Capture the cell that displays the provided text and extract its (X, Y) central coordinate. 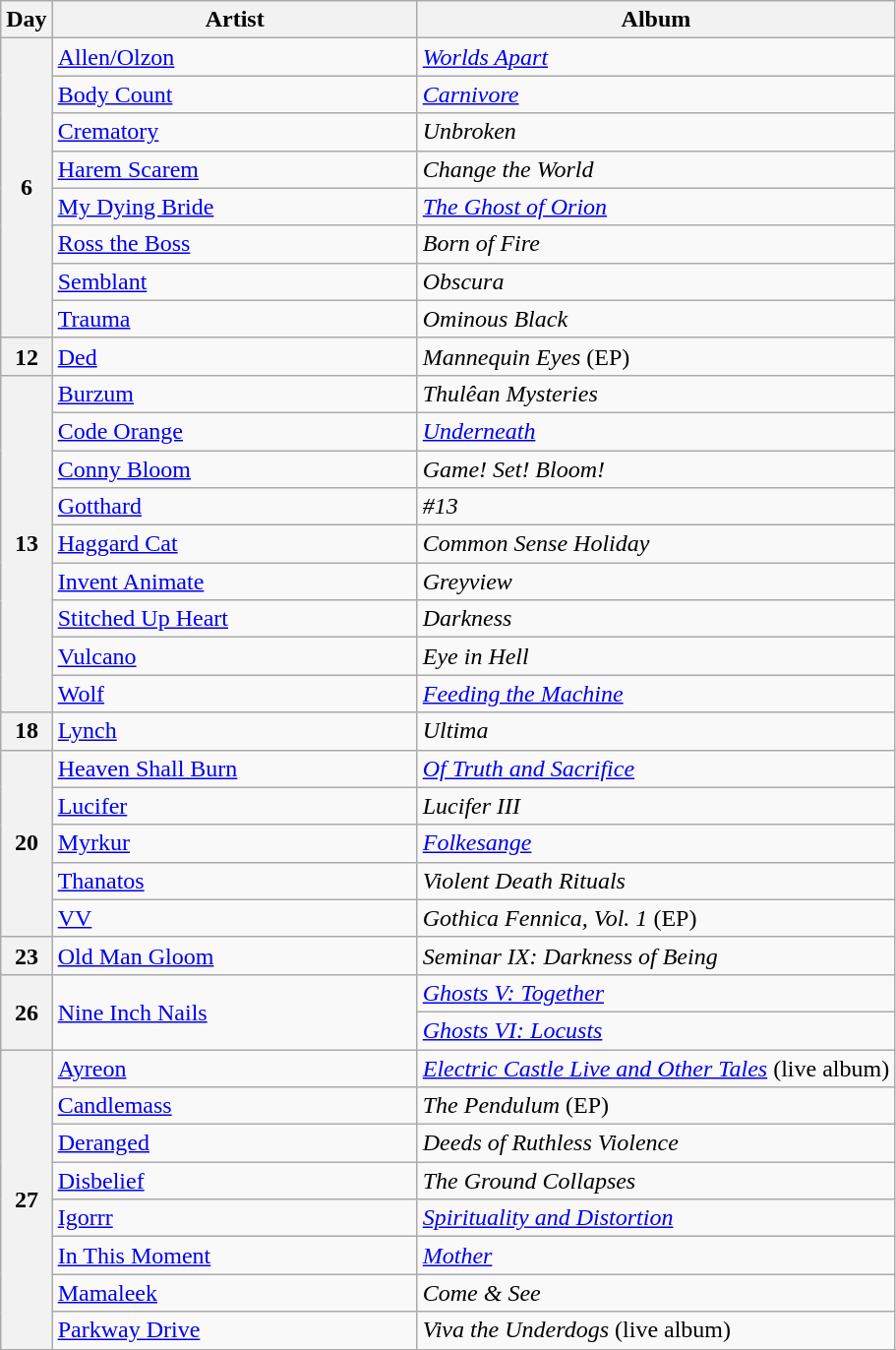
Body Count (234, 94)
Unbroken (655, 132)
Common Sense Holiday (655, 544)
12 (27, 356)
Ayreon (234, 1068)
Album (655, 20)
Day (27, 20)
Disbelief (234, 1181)
Crematory (234, 132)
Worlds Apart (655, 57)
Conny Bloom (234, 469)
Invent Animate (234, 582)
Mannequin Eyes (EP) (655, 356)
#13 (655, 507)
Greyview (655, 582)
Electric Castle Live and Other Tales (live album) (655, 1068)
Myrkur (234, 843)
Thulêan Mysteries (655, 394)
The Ground Collapses (655, 1181)
Darkness (655, 619)
Ominous Black (655, 319)
Parkway Drive (234, 1330)
Game! Set! Bloom! (655, 469)
13 (27, 543)
Change the World (655, 169)
Wolf (234, 694)
Trauma (234, 319)
Semblant (234, 281)
Vulcano (234, 656)
Spirituality and Distortion (655, 1218)
Born of Fire (655, 244)
18 (27, 731)
Deranged (234, 1143)
Thanatos (234, 881)
Eye in Hell (655, 656)
Violent Death Rituals (655, 881)
Burzum (234, 394)
6 (27, 188)
20 (27, 843)
Candlemass (234, 1106)
Stitched Up Heart (234, 619)
Come & See (655, 1293)
Viva the Underdogs (live album) (655, 1330)
Ross the Boss (234, 244)
Mamaleek (234, 1293)
Seminar IX: Darkness of Being (655, 955)
Old Man Gloom (234, 955)
In This Moment (234, 1256)
Igorrr (234, 1218)
My Dying Bride (234, 207)
Carnivore (655, 94)
Lucifer III (655, 806)
Artist (234, 20)
Of Truth and Sacrifice (655, 768)
The Pendulum (EP) (655, 1106)
Code Orange (234, 431)
Gothica Fennica, Vol. 1 (EP) (655, 918)
23 (27, 955)
Ghosts V: Together (655, 993)
Mother (655, 1256)
Ghosts VI: Locusts (655, 1030)
Lynch (234, 731)
Obscura (655, 281)
Ded (234, 356)
Deeds of Ruthless Violence (655, 1143)
26 (27, 1012)
Underneath (655, 431)
Gotthard (234, 507)
Nine Inch Nails (234, 1012)
27 (27, 1198)
Harem Scarem (234, 169)
Haggard Cat (234, 544)
Heaven Shall Burn (234, 768)
Allen/Olzon (234, 57)
Lucifer (234, 806)
VV (234, 918)
Ultima (655, 731)
The Ghost of Orion (655, 207)
Folkesange (655, 843)
Feeding the Machine (655, 694)
